Extract the (X, Y) coordinate from the center of the cell holding the provided text.  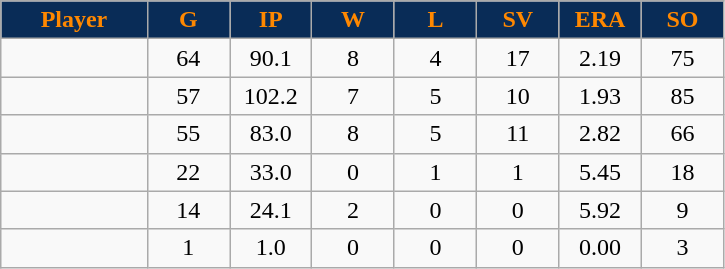
G (188, 20)
SV (518, 20)
5.45 (600, 172)
18 (682, 172)
0.00 (600, 248)
2.19 (600, 58)
64 (188, 58)
ERA (600, 20)
83.0 (271, 134)
1.0 (271, 248)
66 (682, 134)
IP (271, 20)
SO (682, 20)
102.2 (271, 96)
11 (518, 134)
17 (518, 58)
24.1 (271, 210)
55 (188, 134)
L (435, 20)
2 (353, 210)
Player (74, 20)
90.1 (271, 58)
4 (435, 58)
75 (682, 58)
57 (188, 96)
3 (682, 248)
14 (188, 210)
5.92 (600, 210)
9 (682, 210)
1.93 (600, 96)
33.0 (271, 172)
2.82 (600, 134)
85 (682, 96)
W (353, 20)
22 (188, 172)
10 (518, 96)
7 (353, 96)
